Identify which cell holds the provided text, then report its (x, y) central coordinate. 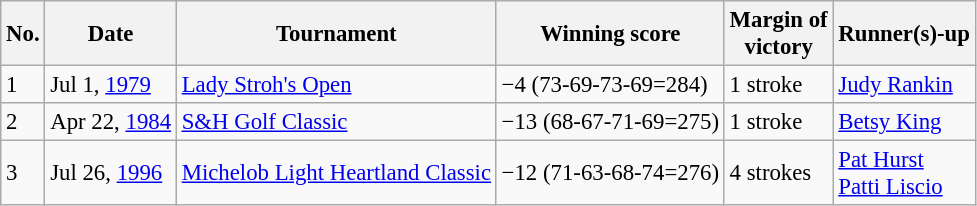
−4 (73-69-73-69=284) (610, 85)
3 (23, 174)
Lady Stroh's Open (336, 85)
Jul 26, 1996 (110, 174)
−12 (71-63-68-74=276) (610, 174)
Runner(s)-up (904, 34)
1 (23, 85)
S&H Golf Classic (336, 122)
Judy Rankin (904, 85)
Betsy King (904, 122)
−13 (68-67-71-69=275) (610, 122)
Michelob Light Heartland Classic (336, 174)
Margin of victory (778, 34)
Apr 22, 1984 (110, 122)
Jul 1, 1979 (110, 85)
Tournament (336, 34)
2 (23, 122)
Date (110, 34)
No. (23, 34)
Pat Hurst Patti Liscio (904, 174)
4 strokes (778, 174)
Winning score (610, 34)
